Return the [x, y] coordinate for the center point of the cell that contains the specified text.  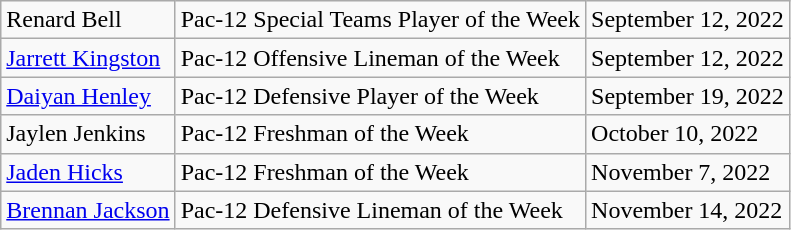
Pac-12 Defensive Player of the Week [380, 96]
Brennan Jackson [88, 210]
November 7, 2022 [688, 172]
Jaylen Jenkins [88, 134]
Jaden Hicks [88, 172]
Pac-12 Defensive Lineman of the Week [380, 210]
October 10, 2022 [688, 134]
Jarrett Kingston [88, 58]
Pac-12 Offensive Lineman of the Week [380, 58]
September 19, 2022 [688, 96]
Pac-12 Special Teams Player of the Week [380, 20]
November 14, 2022 [688, 210]
Daiyan Henley [88, 96]
Renard Bell [88, 20]
